Provide the (X, Y) coordinate of the cell's center where the given text is located.  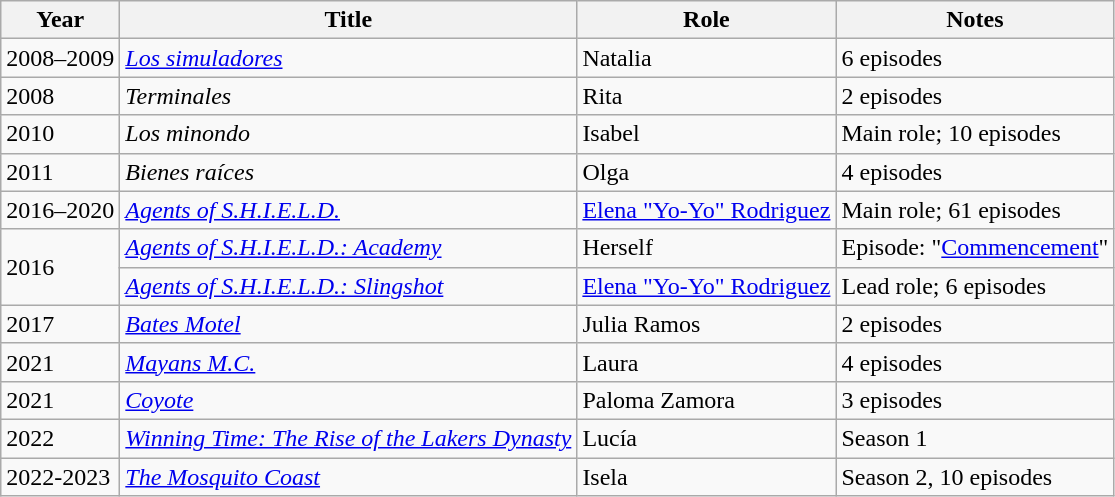
Rita (706, 96)
The Mosquito Coast (348, 477)
Julia Ramos (706, 324)
Bates Motel (348, 324)
Laura (706, 362)
Isela (706, 477)
2022-2023 (60, 477)
Agents of S.H.I.E.L.D.: Academy (348, 248)
Paloma Zamora (706, 400)
Notes (975, 20)
Season 1 (975, 438)
Coyote (348, 400)
Mayans M.C. (348, 362)
Agents of S.H.I.E.L.D.: Slingshot (348, 286)
Bienes raíces (348, 172)
Olga (706, 172)
Role (706, 20)
Agents of S.H.I.E.L.D. (348, 210)
6 episodes (975, 58)
Lucía (706, 438)
2010 (60, 134)
3 episodes (975, 400)
Main role; 61 episodes (975, 210)
2022 (60, 438)
Title (348, 20)
Los simuladores (348, 58)
2017 (60, 324)
Winning Time: The Rise of the Lakers Dynasty (348, 438)
Herself (706, 248)
Isabel (706, 134)
Natalia (706, 58)
2008–2009 (60, 58)
Season 2, 10 episodes (975, 477)
Terminales (348, 96)
Episode: "Commencement" (975, 248)
2008 (60, 96)
Los minondo (348, 134)
2016–2020 (60, 210)
2011 (60, 172)
Year (60, 20)
2016 (60, 267)
Main role; 10 episodes (975, 134)
Lead role; 6 episodes (975, 286)
